Capture the cell that displays the provided text and extract its (x, y) central coordinate. 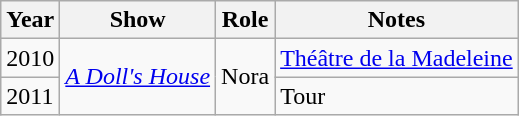
Nora (246, 77)
Tour (397, 96)
A Doll's House (138, 77)
Role (246, 20)
2011 (30, 96)
Show (138, 20)
Théâtre de la Madeleine (397, 58)
Year (30, 20)
2010 (30, 58)
Notes (397, 20)
